Return (x, y) of the center of cell containing provided text 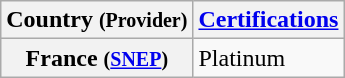
France (SNEP) (97, 58)
Country (Provider) (97, 20)
Certifications (268, 20)
Platinum (268, 58)
